Locate the cell with the specified text and output its (X, Y) center coordinate. 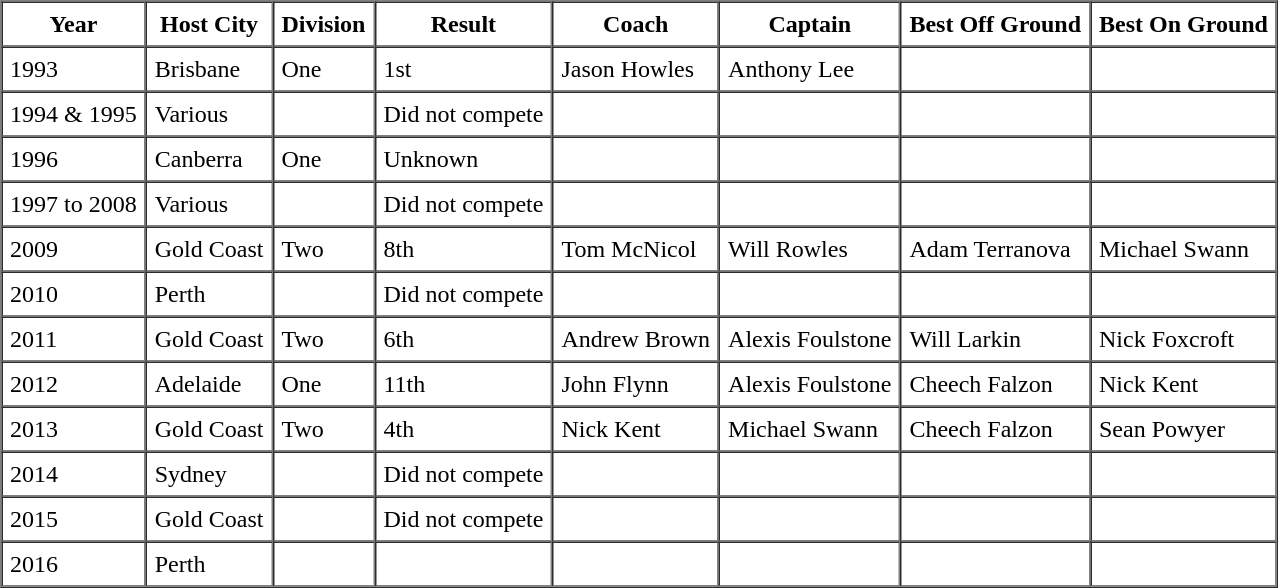
1996 (74, 158)
Tom McNicol (636, 248)
6th (463, 338)
Unknown (463, 158)
2011 (74, 338)
2015 (74, 518)
Captain (810, 24)
11th (463, 384)
4th (463, 428)
Nick Foxcroft (1184, 338)
Brisbane (210, 68)
2012 (74, 384)
Best Off Ground (995, 24)
8th (463, 248)
Result (463, 24)
2013 (74, 428)
John Flynn (636, 384)
Will Rowles (810, 248)
Adelaide (210, 384)
2009 (74, 248)
Anthony Lee (810, 68)
2014 (74, 474)
Best On Ground (1184, 24)
Will Larkin (995, 338)
Canberra (210, 158)
Coach (636, 24)
Andrew Brown (636, 338)
1993 (74, 68)
2010 (74, 294)
Year (74, 24)
2016 (74, 564)
1st (463, 68)
Jason Howles (636, 68)
Division (323, 24)
Adam Terranova (995, 248)
Sean Powyer (1184, 428)
1994 & 1995 (74, 114)
Sydney (210, 474)
Host City (210, 24)
1997 to 2008 (74, 204)
